Locate the cell with the specified text and output its [x, y] center coordinate. 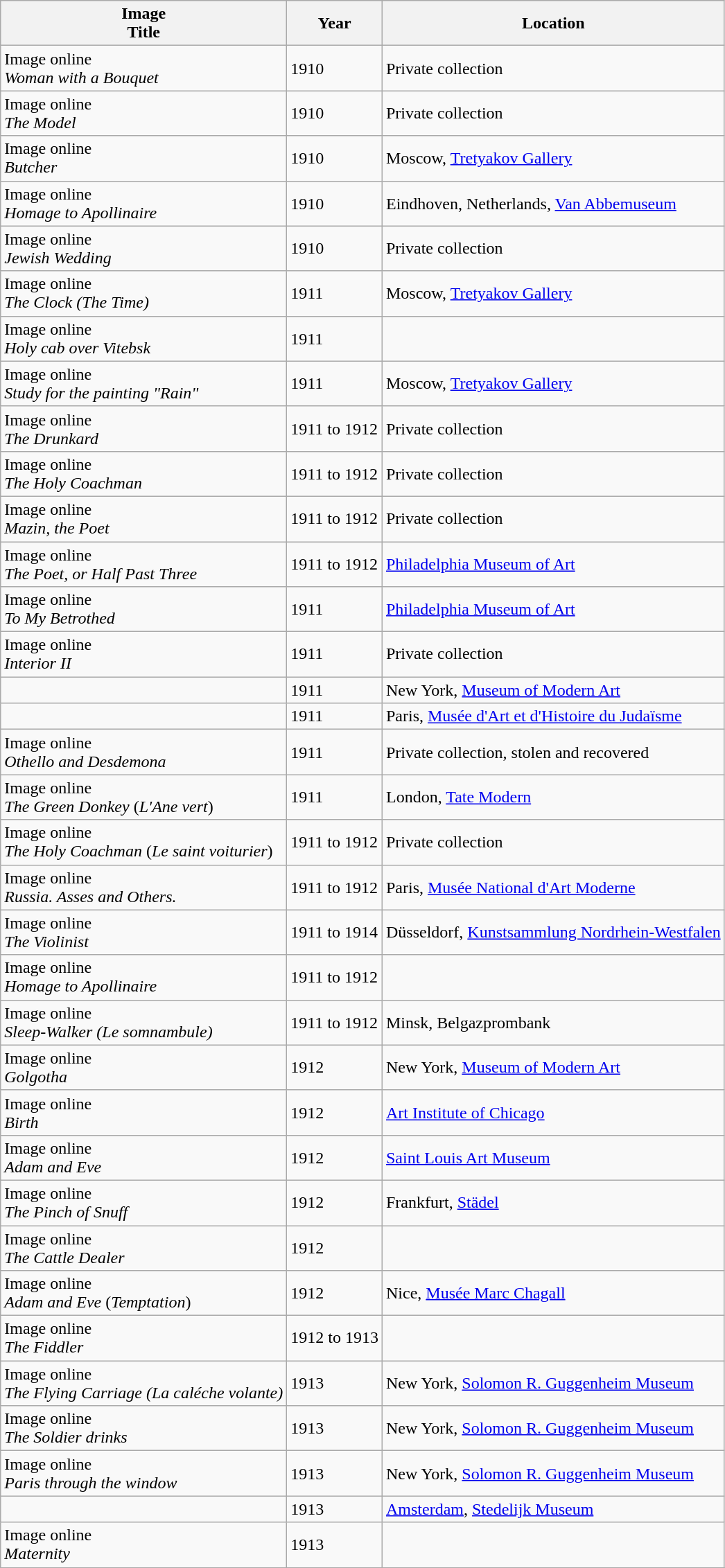
Paris, Musée d'Art et d'Histoire du Judaïsme [553, 716]
Frankfurt, Städel [553, 1203]
Location [553, 24]
Image onlineThe Model [144, 114]
Image onlineWoman with a Bouquet [144, 68]
Image onlineAdam and Eve (Temptation) [144, 1293]
Paris, Musée National d'Art Moderne [553, 887]
Image onlineGolgotha [144, 1067]
Image onlineTo My Betrothed [144, 610]
Nice, Musée Marc Chagall [553, 1293]
Image onlineThe Drunkard [144, 428]
Image onlineThe Holy Coachman [144, 474]
ImageTitle [144, 24]
Image onlineThe Green Donkey (L'Ane vert) [144, 797]
Image onlineParis through the window [144, 1473]
Image onlineThe Soldier drinks [144, 1429]
Image onlineButcher [144, 158]
Image onlineOthello and Desdemona [144, 752]
Image onlineMaternity [144, 1545]
Image onlineJewish Wedding [144, 248]
Private collection, stolen and recovered [553, 752]
London, Tate Modern [553, 797]
Amsterdam, Stedelijk Museum [553, 1509]
Image onlineRussia. Asses and Others. [144, 887]
Image onlineInterior II [144, 654]
Image onlineThe Flying Carriage (La caléche volante) [144, 1383]
Art Institute of Chicago [553, 1113]
Image onlineStudy for the painting "Rain" [144, 384]
Image onlineThe Cattle Dealer [144, 1247]
Image onlineThe Pinch of Snuff [144, 1203]
Image onlineThe Clock (The Time) [144, 294]
Minsk, Belgazprombank [553, 1023]
Saint Louis Art Museum [553, 1157]
Image onlineHoly cab over Vitebsk [144, 338]
Year [335, 24]
Eindhoven, Netherlands, Van Abbemuseum [553, 204]
Image onlineBirth [144, 1113]
Image onlineSleep-Walker (Le somnambule) [144, 1023]
1911 to 1914 [335, 933]
Düsseldorf, Kunstsammlung Nordrhein-Westfalen [553, 933]
Image onlineMazin, the Poet [144, 518]
Image onlineThe Holy Coachman (Le saint voiturier) [144, 843]
Image onlineThe Fiddler [144, 1339]
Image onlineThe Poet, or Half Past Three [144, 564]
Image onlineAdam and Eve [144, 1157]
Image onlineThe Violinist [144, 933]
1912 to 1913 [335, 1339]
